Return [X, Y] of the center of cell containing provided text 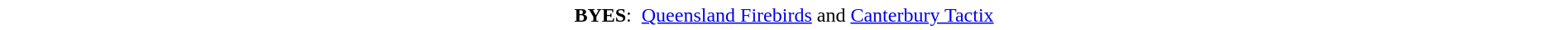
BYES: Queensland Firebirds and Canterbury Tactix [784, 15]
